Capture the cell that displays the provided text and extract its (x, y) central coordinate. 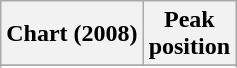
Chart (2008) (72, 34)
Peakposition (189, 34)
